Pinpoint the cell where the given text exists, returning its [X, Y] midpoint coordinate. 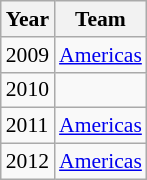
Year [28, 19]
2012 [28, 162]
2011 [28, 126]
Team [100, 19]
2010 [28, 90]
2009 [28, 55]
